Return the [x, y] coordinate for the center point of the cell that contains the specified text.  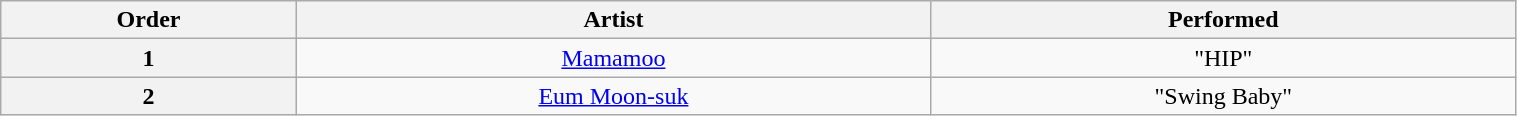
"Swing Baby" [1224, 96]
"HIP" [1224, 58]
1 [149, 58]
Order [149, 20]
Eum Moon-suk [613, 96]
2 [149, 96]
Mamamoo [613, 58]
Performed [1224, 20]
Artist [613, 20]
